Capture the cell that displays the provided text and extract its [X, Y] central coordinate. 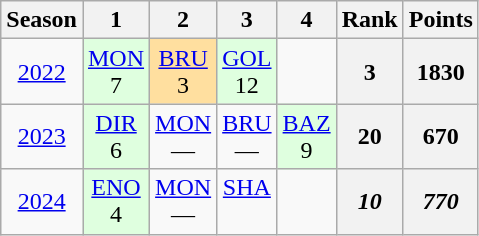
Season [42, 20]
GOL12 [247, 72]
2024 [42, 202]
770 [440, 202]
2023 [42, 136]
ENO4 [116, 202]
20 [370, 136]
DIR6 [116, 136]
10 [370, 202]
1830 [440, 72]
2022 [42, 72]
BAZ9 [306, 136]
BRU3 [184, 72]
670 [440, 136]
MON7 [116, 72]
Rank [370, 20]
1 [116, 20]
2 [184, 20]
Points [440, 20]
BRU— [247, 136]
SHA [247, 202]
4 [306, 20]
